Scan for the cell matching the given text and deliver its (X, Y) coordinate at center. 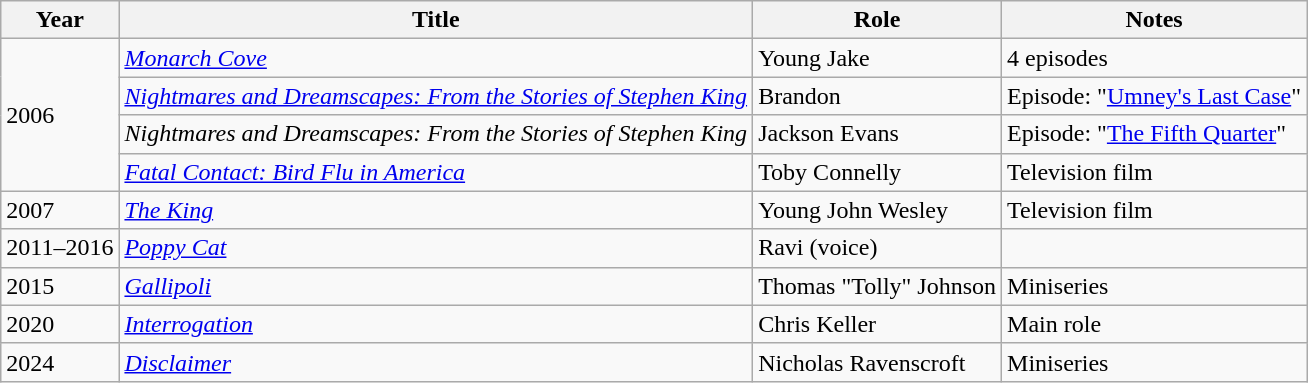
Episode: "The Fifth Quarter" (1154, 134)
2006 (60, 115)
The King (436, 210)
Jackson Evans (878, 134)
2024 (60, 362)
Nicholas Ravenscroft (878, 362)
Interrogation (436, 324)
Young John Wesley (878, 210)
Title (436, 20)
Brandon (878, 96)
2015 (60, 286)
Chris Keller (878, 324)
2011–2016 (60, 248)
Disclaimer (436, 362)
2020 (60, 324)
4 episodes (1154, 58)
Role (878, 20)
Year (60, 20)
Main role (1154, 324)
2007 (60, 210)
Ravi (voice) (878, 248)
Fatal Contact: Bird Flu in America (436, 172)
Gallipoli (436, 286)
Notes (1154, 20)
Monarch Cove (436, 58)
Thomas "Tolly" Johnson (878, 286)
Young Jake (878, 58)
Toby Connelly (878, 172)
Episode: "Umney's Last Case" (1154, 96)
Poppy Cat (436, 248)
